Scan for the cell matching the given text and deliver its [x, y] coordinate at center. 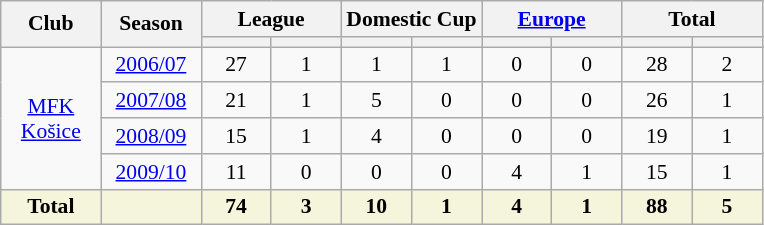
2007/08 [151, 101]
19 [657, 136]
2008/09 [151, 136]
28 [657, 65]
MFK Košice [51, 118]
27 [236, 65]
2006/07 [151, 65]
26 [657, 101]
11 [236, 172]
88 [657, 207]
Domestic Cup [411, 19]
League [271, 19]
21 [236, 101]
3 [306, 207]
10 [376, 207]
2009/10 [151, 172]
74 [236, 207]
Europe [552, 19]
2 [727, 65]
Club [51, 24]
Season [151, 24]
